For the text-containing cell, return its midpoint in [x, y] coordinate format. 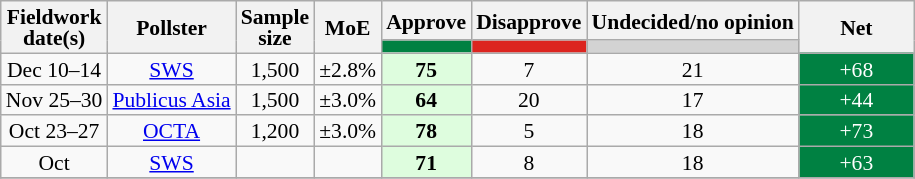
Dec 10–14 [54, 68]
OCTA [171, 132]
78 [426, 132]
Oct 23–27 [54, 132]
MoE [348, 27]
20 [528, 100]
Publicus Asia [171, 100]
Pollster [171, 27]
71 [426, 162]
17 [692, 100]
Approve [426, 20]
Undecided/no opinion [692, 20]
+63 [856, 162]
+68 [856, 68]
1,200 [275, 132]
±2.8% [348, 68]
5 [528, 132]
Oct [54, 162]
21 [692, 68]
Disapprove [528, 20]
Samplesize [275, 27]
7 [528, 68]
Net [856, 27]
64 [426, 100]
Nov 25–30 [54, 100]
+73 [856, 132]
8 [528, 162]
+44 [856, 100]
Fieldworkdate(s) [54, 27]
75 [426, 68]
